Identify which cell holds the provided text, then report its [X, Y] central coordinate. 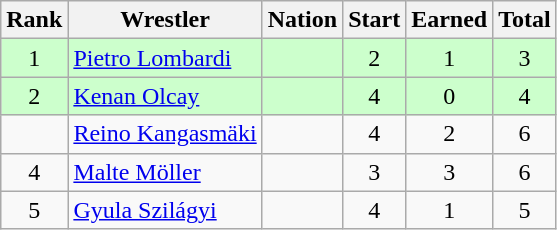
Total [525, 20]
Earned [450, 20]
Pietro Lombardi [165, 58]
0 [450, 96]
Rank [34, 20]
Gyula Szilágyi [165, 210]
Malte Möller [165, 172]
Wrestler [165, 20]
Reino Kangasmäki [165, 134]
Nation [302, 20]
Start [374, 20]
Kenan Olcay [165, 96]
